Output the (x, y) coordinate of the center of the cell containing the given text.  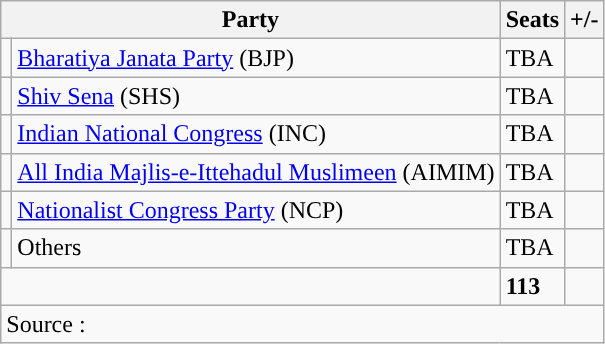
113 (532, 286)
Seats (532, 20)
Others (256, 248)
+/- (584, 20)
All India Majlis-e-Ittehadul Muslimeen (AIMIM) (256, 172)
Bharatiya Janata Party (BJP) (256, 58)
Indian National Congress (INC) (256, 134)
Party (250, 20)
Source : (302, 324)
Shiv Sena (SHS) (256, 96)
Nationalist Congress Party (NCP) (256, 210)
